Capture the cell that displays the provided text and extract its [x, y] central coordinate. 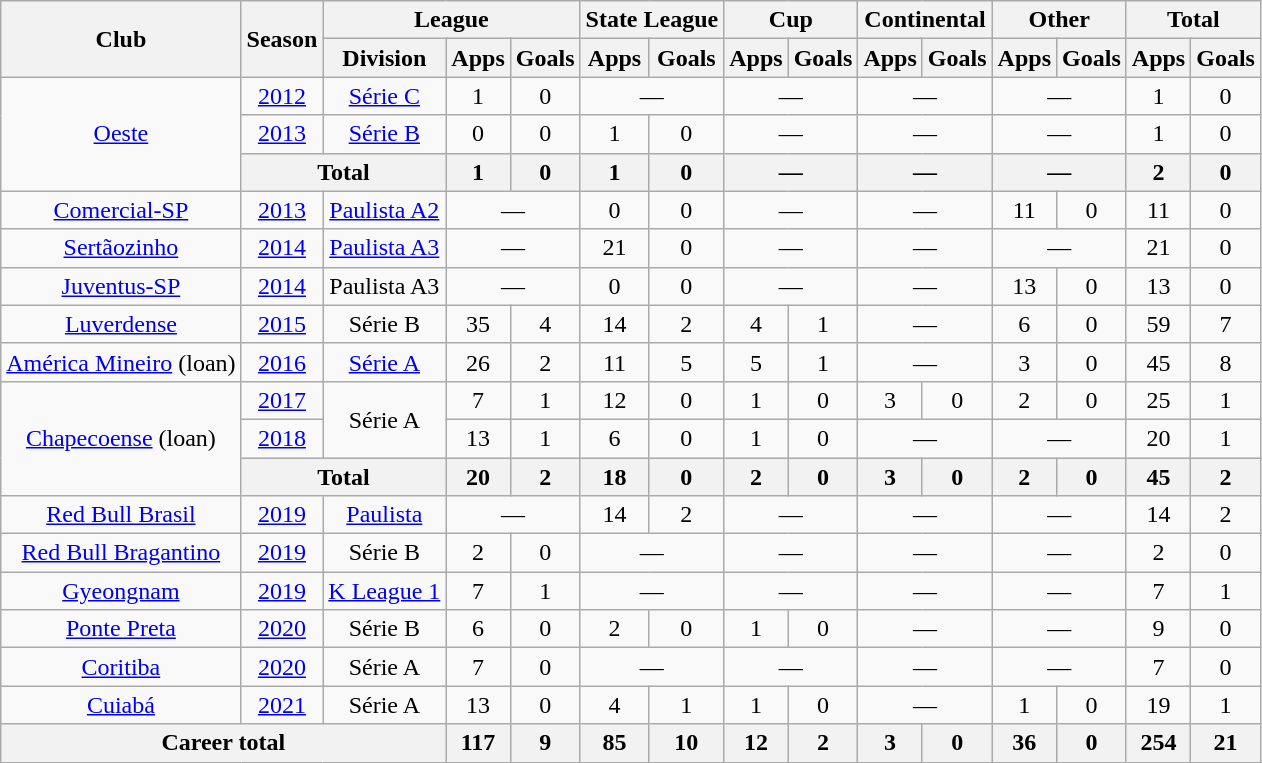
State League [652, 20]
36 [1024, 743]
Luverdense [121, 324]
Red Bull Bragantino [121, 553]
Club [121, 39]
117 [478, 743]
Career total [224, 743]
18 [614, 477]
Oeste [121, 134]
Chapecoense (loan) [121, 438]
Red Bull Brasil [121, 515]
Other [1059, 20]
2012 [282, 96]
Sertãozinho [121, 248]
2021 [282, 705]
Ponte Preta [121, 629]
85 [614, 743]
League [452, 20]
Juventus-SP [121, 286]
25 [1158, 400]
Division [384, 58]
América Mineiro (loan) [121, 362]
Coritiba [121, 667]
Season [282, 39]
8 [1226, 362]
Paulista A2 [384, 210]
Comercial-SP [121, 210]
19 [1158, 705]
2016 [282, 362]
254 [1158, 743]
2018 [282, 438]
59 [1158, 324]
2017 [282, 400]
Paulista [384, 515]
26 [478, 362]
Gyeongnam [121, 591]
2015 [282, 324]
Continental [925, 20]
K League 1 [384, 591]
10 [686, 743]
Série C [384, 96]
Cuiabá [121, 705]
Cup [791, 20]
35 [478, 324]
